Extract the (x, y) coordinate from the center of the cell holding the provided text.  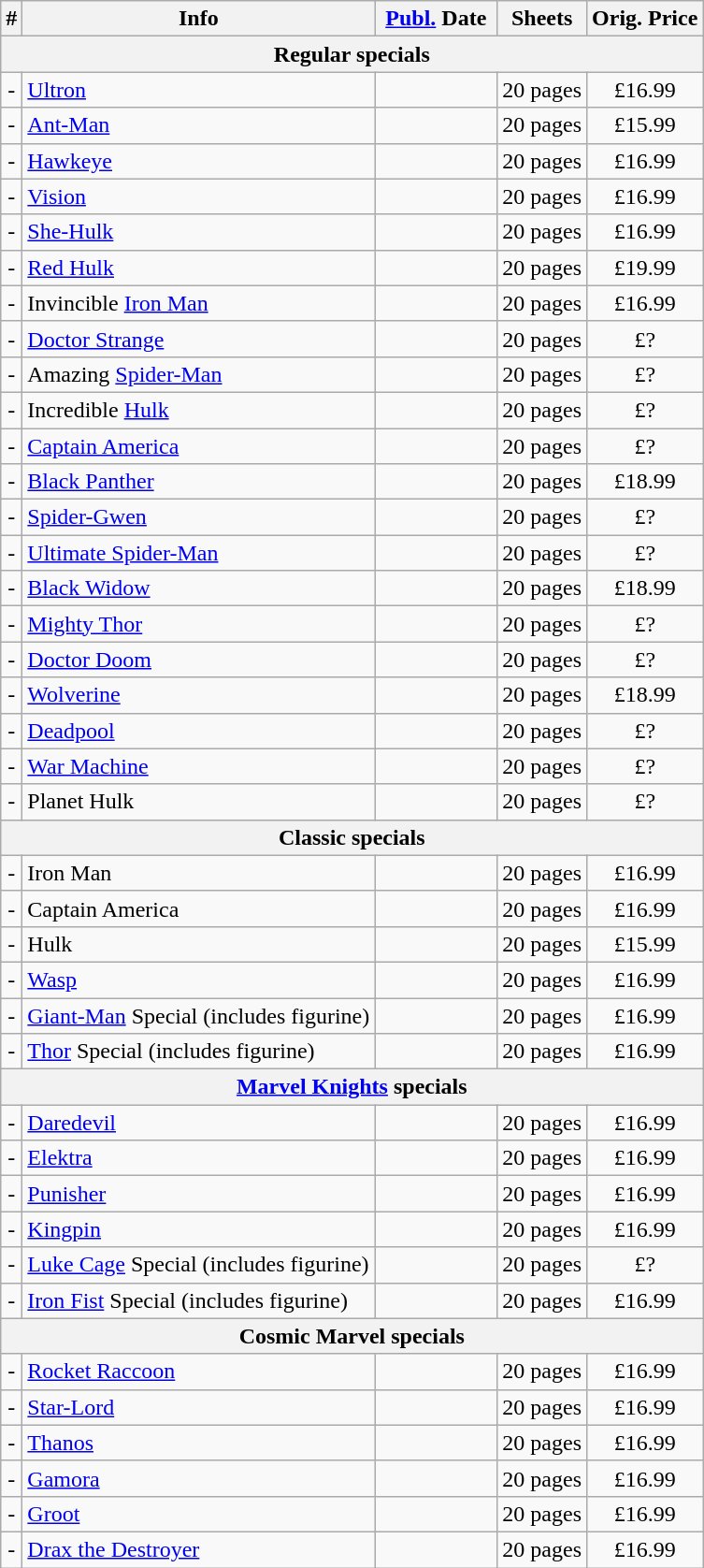
Hulk (198, 944)
Publ. Date (436, 19)
Drax the Destroyer (198, 1549)
Classic specials (352, 837)
Elektra (198, 1158)
Invincible Iron Man (198, 303)
Wolverine (198, 695)
Gamora (198, 1478)
Daredevil (198, 1123)
Ant-Man (198, 125)
Marvel Knights specials (352, 1087)
Iron Man (198, 873)
Thor Special (includes figurine) (198, 1052)
Doctor Strange (198, 339)
Amazing Spider-Man (198, 374)
Giant-Man Special (includes figurine) (198, 1015)
Wasp (198, 980)
Planet Hulk (198, 802)
Kingpin (198, 1229)
She-Hulk (198, 232)
War Machine (198, 766)
Black Widow (198, 588)
# (11, 19)
£19.99 (645, 268)
Iron Fist Special (includes figurine) (198, 1300)
Spider-Gwen (198, 517)
Thanos (198, 1443)
Cosmic Marvel specials (352, 1336)
Sheets (542, 19)
Groot (198, 1514)
Luke Cage Special (includes figurine) (198, 1265)
Regular specials (352, 54)
Punisher (198, 1194)
Mighty Thor (198, 624)
Ultimate Spider-Man (198, 553)
Ultron (198, 90)
Vision (198, 196)
Star-Lord (198, 1407)
Orig. Price (645, 19)
Doctor Doom (198, 660)
Black Panther (198, 482)
Red Hulk (198, 268)
Rocket Raccoon (198, 1372)
Hawkeye (198, 161)
Incredible Hulk (198, 410)
Info (198, 19)
Deadpool (198, 731)
